From the cell containing the given text, extract its center point as (x, y) coordinate. 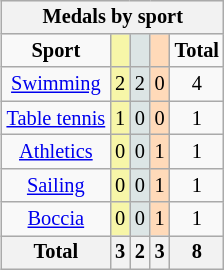
Sport (56, 51)
8 (197, 253)
Sailing (56, 185)
Table tennis (56, 118)
Swimming (56, 84)
Athletics (56, 152)
Medals by sport (113, 17)
Boccia (56, 219)
4 (197, 84)
